Return (x, y) of the center of cell containing provided text 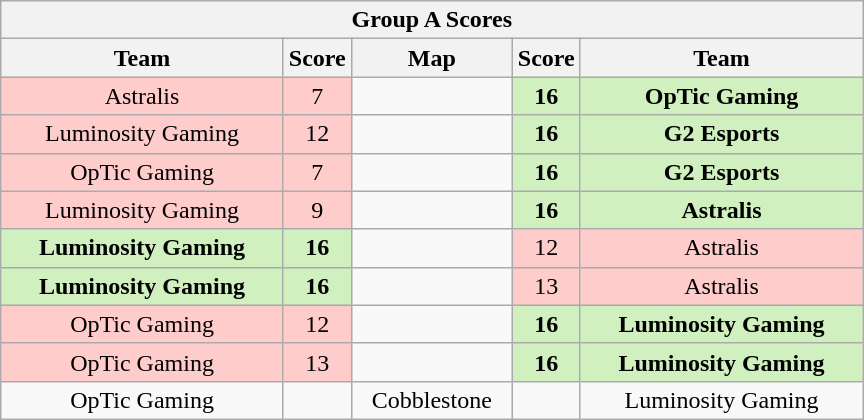
Cobblestone (432, 400)
Map (432, 58)
9 (317, 210)
Group A Scores (432, 20)
